Detect which cell encompasses the target text, then output its (x, y) center coordinate. 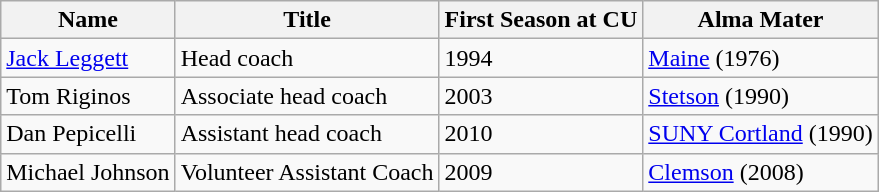
Michael Johnson (88, 172)
2003 (541, 96)
Jack Leggett (88, 58)
Clemson (2008) (761, 172)
Maine (1976) (761, 58)
Title (307, 20)
Head coach (307, 58)
Associate head coach (307, 96)
2010 (541, 134)
Dan Pepicelli (88, 134)
2009 (541, 172)
First Season at CU (541, 20)
1994 (541, 58)
SUNY Cortland (1990) (761, 134)
Alma Mater (761, 20)
Name (88, 20)
Assistant head coach (307, 134)
Volunteer Assistant Coach (307, 172)
Tom Riginos (88, 96)
Stetson (1990) (761, 96)
